Extract the [x, y] coordinate from the center of the cell holding the provided text.  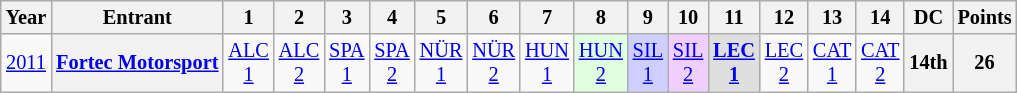
9 [648, 17]
NÜR1 [442, 63]
CAT1 [832, 63]
13 [832, 17]
Fortec Motorsport [137, 63]
HUN2 [601, 63]
12 [784, 17]
11 [734, 17]
Year [26, 17]
1 [248, 17]
2 [299, 17]
10 [688, 17]
3 [346, 17]
6 [494, 17]
ALC1 [248, 63]
LEC2 [784, 63]
Entrant [137, 17]
SPA1 [346, 63]
SPA2 [392, 63]
14th [928, 63]
Points [985, 17]
ALC2 [299, 63]
SIL2 [688, 63]
CAT2 [880, 63]
4 [392, 17]
2011 [26, 63]
26 [985, 63]
7 [547, 17]
DC [928, 17]
HUN1 [547, 63]
SIL1 [648, 63]
LEC1 [734, 63]
5 [442, 17]
8 [601, 17]
14 [880, 17]
NÜR2 [494, 63]
